From the cell containing the given text, extract its center point as [X, Y] coordinate. 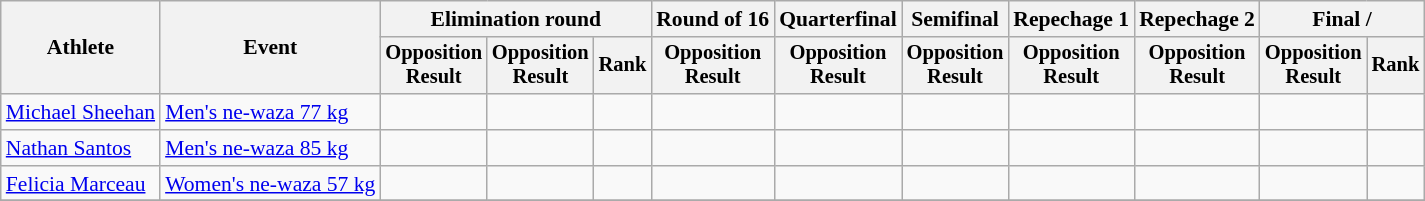
Event [270, 48]
Elimination round [516, 19]
Repechage 1 [1071, 19]
Round of 16 [712, 19]
Final / [1342, 19]
Quarterfinal [838, 19]
Men's ne-waza 77 kg [270, 112]
Men's ne-waza 85 kg [270, 148]
Athlete [80, 48]
Repechage 2 [1197, 19]
Nathan Santos [80, 148]
Michael Sheehan [80, 112]
Semifinal [956, 19]
